Output the [X, Y] coordinate of the center of the cell containing the given text.  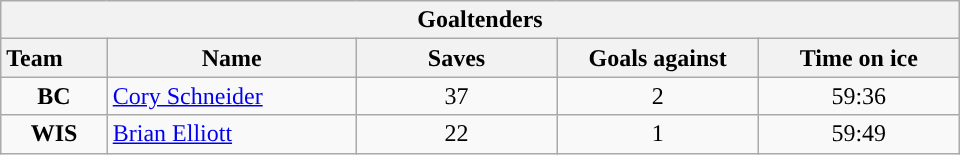
2 [658, 96]
22 [456, 134]
Cory Schneider [232, 96]
59:49 [858, 134]
Name [232, 58]
59:36 [858, 96]
Saves [456, 58]
Goaltenders [480, 20]
Time on ice [858, 58]
Team [54, 58]
BC [54, 96]
Goals against [658, 58]
WIS [54, 134]
37 [456, 96]
Brian Elliott [232, 134]
1 [658, 134]
